Identify which cell holds the provided text, then report its [X, Y] central coordinate. 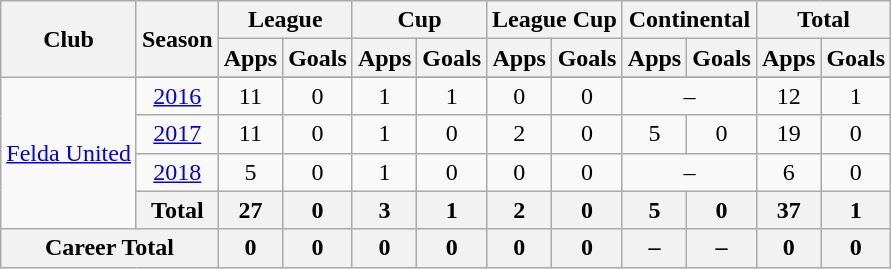
Felda United [69, 153]
Season [177, 39]
Club [69, 39]
6 [788, 172]
2016 [177, 96]
27 [250, 210]
19 [788, 134]
3 [384, 210]
Cup [419, 20]
League [285, 20]
League Cup [555, 20]
2018 [177, 172]
2017 [177, 134]
12 [788, 96]
Continental [689, 20]
37 [788, 210]
Career Total [110, 248]
